Detect which cell encompasses the target text, then output its [x, y] center coordinate. 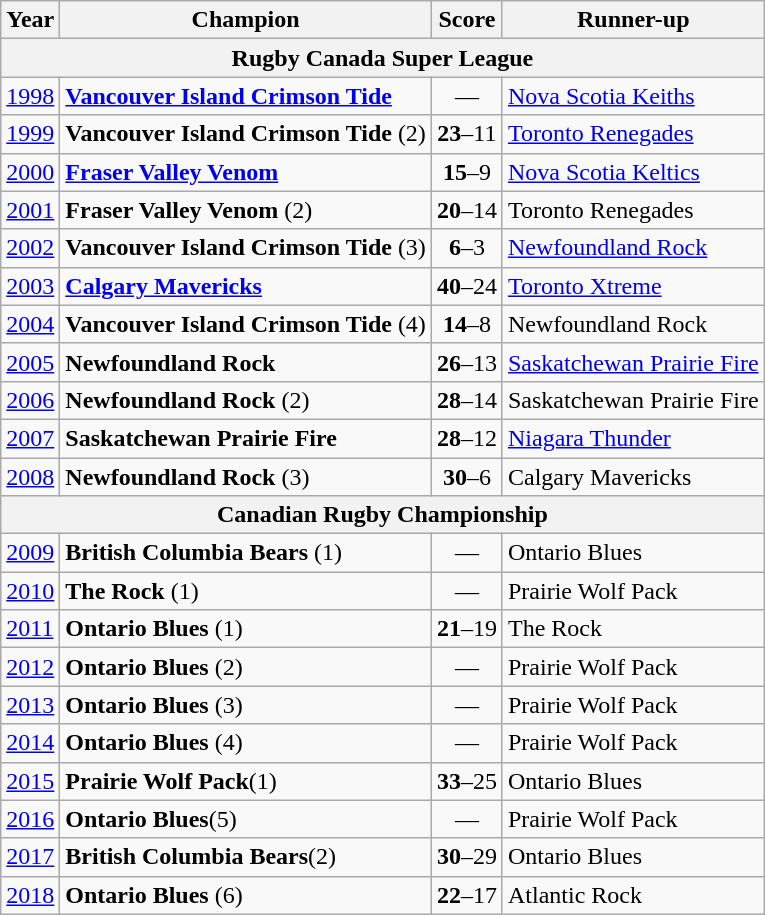
Fraser Valley Venom [246, 172]
Ontario Blues (4) [246, 743]
The Rock [633, 629]
6–3 [466, 248]
Canadian Rugby Championship [382, 515]
1999 [30, 134]
2012 [30, 667]
2000 [30, 172]
Newfoundland Rock (3) [246, 477]
14–8 [466, 324]
20–14 [466, 210]
British Columbia Bears (1) [246, 553]
2017 [30, 857]
21–19 [466, 629]
Ontario Blues (6) [246, 895]
2006 [30, 400]
Toronto Xtreme [633, 286]
Runner-up [633, 20]
Ontario Blues (2) [246, 667]
2015 [30, 781]
2005 [30, 362]
2004 [30, 324]
28–12 [466, 438]
Prairie Wolf Pack(1) [246, 781]
2002 [30, 248]
2007 [30, 438]
30–29 [466, 857]
33–25 [466, 781]
Vancouver Island Crimson Tide [246, 96]
Niagara Thunder [633, 438]
Ontario Blues(5) [246, 819]
British Columbia Bears(2) [246, 857]
Year [30, 20]
2009 [30, 553]
22–17 [466, 895]
Ontario Blues (3) [246, 705]
Nova Scotia Keiths [633, 96]
Atlantic Rock [633, 895]
15–9 [466, 172]
2008 [30, 477]
2001 [30, 210]
26–13 [466, 362]
23–11 [466, 134]
2010 [30, 591]
Vancouver Island Crimson Tide (3) [246, 248]
Ontario Blues (1) [246, 629]
Score [466, 20]
Champion [246, 20]
2011 [30, 629]
Rugby Canada Super League [382, 58]
1998 [30, 96]
2003 [30, 286]
28–14 [466, 400]
2018 [30, 895]
2013 [30, 705]
Newfoundland Rock (2) [246, 400]
40–24 [466, 286]
The Rock (1) [246, 591]
Vancouver Island Crimson Tide (2) [246, 134]
30–6 [466, 477]
Fraser Valley Venom (2) [246, 210]
2016 [30, 819]
Nova Scotia Keltics [633, 172]
Vancouver Island Crimson Tide (4) [246, 324]
2014 [30, 743]
